Find where the given text appears and provide that cell's center as [x, y] coordinate. 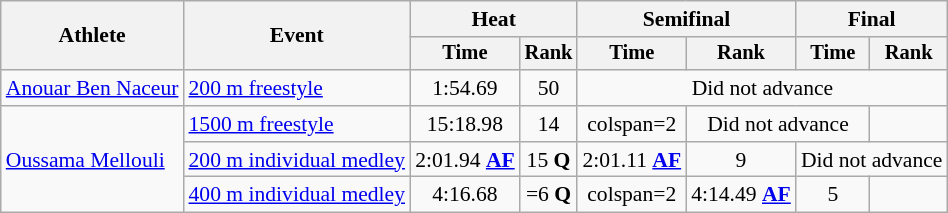
15:18.98 [465, 124]
Event [296, 36]
14 [549, 124]
Heat [494, 19]
Semifinal [686, 19]
4:14.49 AF [741, 195]
50 [549, 88]
=6 Q [549, 195]
2:01.94 AF [465, 160]
400 m individual medley [296, 195]
200 m freestyle [296, 88]
4:16.68 [465, 195]
Final [872, 19]
Anouar Ben Naceur [92, 88]
2:01.11 AF [632, 160]
Oussama Mellouli [92, 160]
1:54.69 [465, 88]
9 [741, 160]
200 m individual medley [296, 160]
15 Q [549, 160]
5 [833, 195]
1500 m freestyle [296, 124]
Athlete [92, 36]
